Determine the (X, Y) coordinate at the center of the cell enclosing the given text.  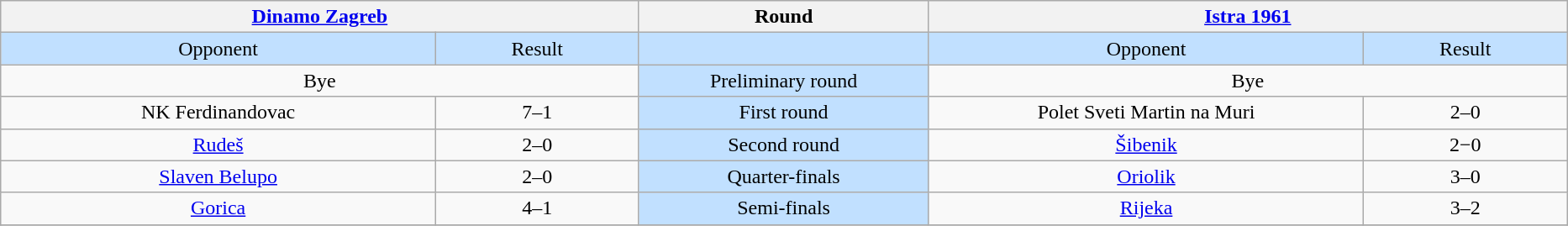
Preliminary round (783, 81)
Šibenik (1146, 145)
Dinamo Zagreb (319, 17)
Oriolik (1146, 176)
3–2 (1465, 208)
Second round (783, 145)
NK Ferdinandovac (218, 113)
2−0 (1465, 145)
Quarter-finals (783, 176)
Polet Sveti Martin na Muri (1146, 113)
First round (783, 113)
Rijeka (1146, 208)
Slaven Belupo (218, 176)
Semi-finals (783, 208)
Round (783, 17)
4–1 (537, 208)
Rudeš (218, 145)
7–1 (537, 113)
Gorica (218, 208)
Istra 1961 (1247, 17)
3–0 (1465, 176)
